For the text-containing cell, return its midpoint in [X, Y] coordinate format. 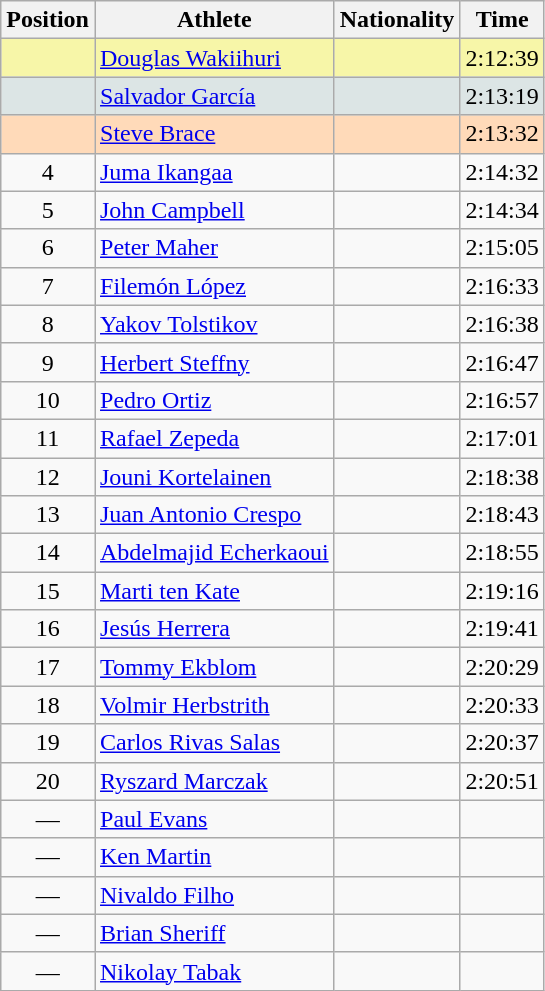
2:16:33 [502, 286]
Brian Sheriff [214, 933]
2:16:38 [502, 324]
2:18:38 [502, 477]
Douglas Wakiihuri [214, 58]
17 [48, 667]
Peter Maher [214, 248]
6 [48, 248]
2:14:34 [502, 210]
2:18:43 [502, 515]
2:20:29 [502, 667]
2:19:41 [502, 629]
10 [48, 400]
Carlos Rivas Salas [214, 743]
9 [48, 362]
Tommy Ekblom [214, 667]
8 [48, 324]
2:20:37 [502, 743]
13 [48, 515]
20 [48, 781]
2:14:32 [502, 172]
Time [502, 20]
Marti ten Kate [214, 591]
Ryszard Marczak [214, 781]
16 [48, 629]
Salvador García [214, 96]
Volmir Herbstrith [214, 705]
Athlete [214, 20]
2:12:39 [502, 58]
14 [48, 553]
2:16:47 [502, 362]
19 [48, 743]
Jouni Kortelainen [214, 477]
Nationality [397, 20]
Nikolay Tabak [214, 971]
2:18:55 [502, 553]
2:16:57 [502, 400]
Pedro Ortiz [214, 400]
2:13:19 [502, 96]
Paul Evans [214, 819]
2:13:32 [502, 134]
4 [48, 172]
John Campbell [214, 210]
Rafael Zepeda [214, 438]
Ken Martin [214, 857]
Yakov Tolstikov [214, 324]
5 [48, 210]
Position [48, 20]
Juma Ikangaa [214, 172]
Filemón López [214, 286]
Steve Brace [214, 134]
2:19:16 [502, 591]
2:17:01 [502, 438]
15 [48, 591]
Abdelmajid Echerkaoui [214, 553]
2:20:33 [502, 705]
2:15:05 [502, 248]
12 [48, 477]
Juan Antonio Crespo [214, 515]
Jesús Herrera [214, 629]
Nivaldo Filho [214, 895]
7 [48, 286]
2:20:51 [502, 781]
11 [48, 438]
18 [48, 705]
Herbert Steffny [214, 362]
